Return (x, y) of the center of cell containing provided text 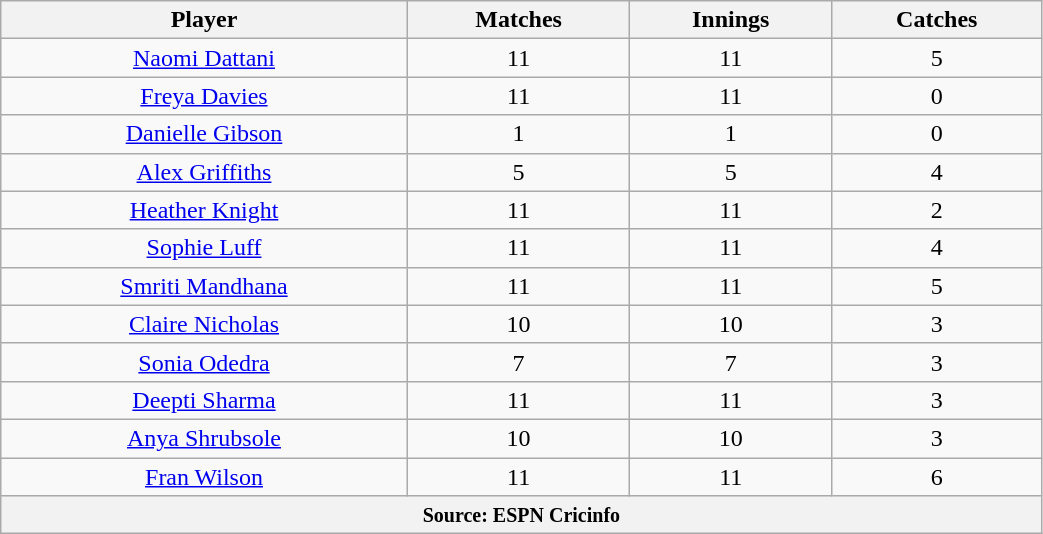
Danielle Gibson (204, 134)
Freya Davies (204, 96)
Heather Knight (204, 210)
Anya Shrubsole (204, 438)
Fran Wilson (204, 477)
Sonia Odedra (204, 362)
Naomi Dattani (204, 58)
Deepti Sharma (204, 400)
Player (204, 20)
Alex Griffiths (204, 172)
Innings (731, 20)
Claire Nicholas (204, 324)
Catches (936, 20)
6 (936, 477)
Matches (518, 20)
2 (936, 210)
Sophie Luff (204, 248)
Smriti Mandhana (204, 286)
Source: ESPN Cricinfo (522, 515)
